Extract the [X, Y] coordinate from the center of the cell holding the provided text.  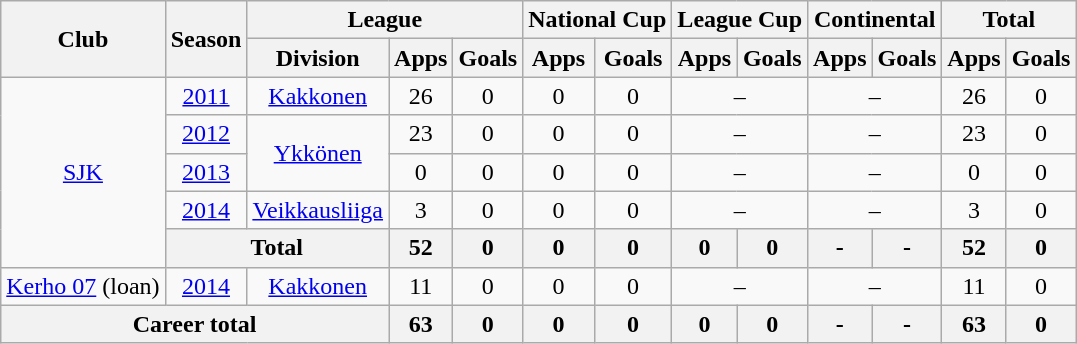
Continental [875, 20]
2012 [206, 134]
Season [206, 39]
Kerho 07 (loan) [83, 286]
Veikkausliiga [318, 210]
National Cup [598, 20]
Club [83, 39]
Division [318, 58]
League [385, 20]
SJK [83, 172]
Ykkönen [318, 153]
Career total [195, 324]
2013 [206, 172]
2011 [206, 96]
League Cup [740, 20]
